Return (x, y) of the center of cell containing provided text 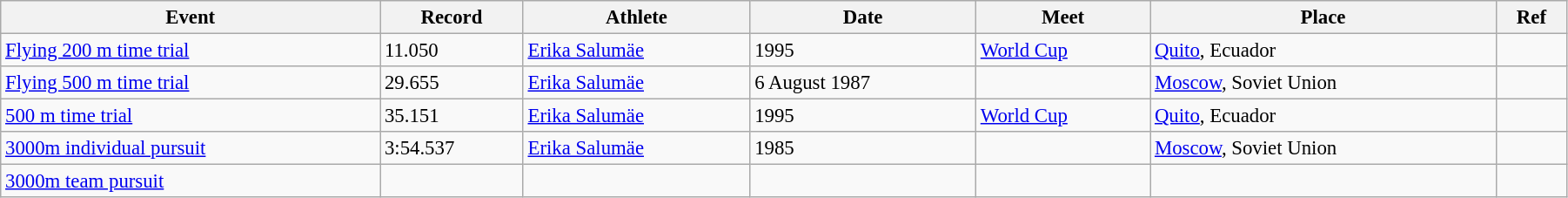
3:54.537 (452, 148)
Flying 200 m time trial (191, 51)
Date (863, 17)
Ref (1531, 17)
3000m team pursuit (191, 181)
500 m time trial (191, 116)
Record (452, 17)
Athlete (637, 17)
6 August 1987 (863, 83)
Meet (1062, 17)
Flying 500 m time trial (191, 83)
35.151 (452, 116)
29.655 (452, 83)
3000m individual pursuit (191, 148)
Event (191, 17)
Place (1323, 17)
11.050 (452, 51)
1985 (863, 148)
